Search for the cell housing the specified text and yield its [X, Y] center coordinate. 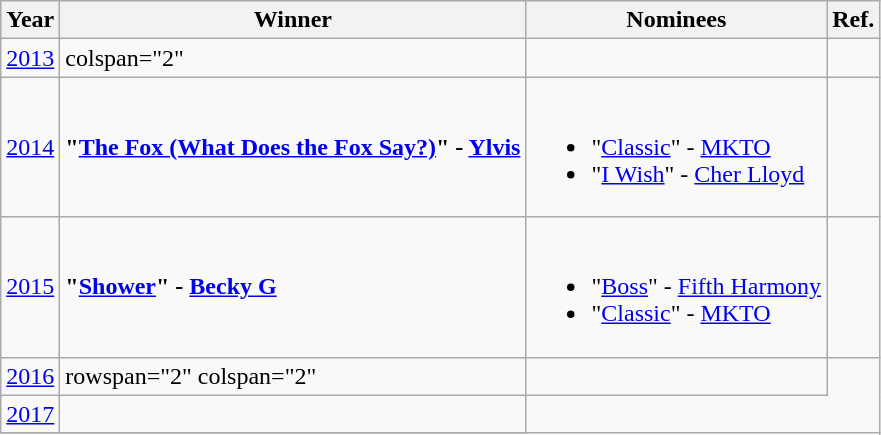
Year [30, 20]
2016 [30, 376]
2014 [30, 147]
Ref. [854, 20]
rowspan="2" colspan="2" [293, 376]
2015 [30, 287]
"Shower" - Becky G [293, 287]
"Boss" - Fifth Harmony"Classic" - MKTO [676, 287]
"Classic" - MKTO"I Wish" - Cher Lloyd [676, 147]
2013 [30, 58]
Nominees [676, 20]
Winner [293, 20]
colspan="2" [293, 58]
2017 [30, 414]
"The Fox (What Does the Fox Say?)" - Ylvis [293, 147]
